Return (X, Y) of the center of cell containing provided text 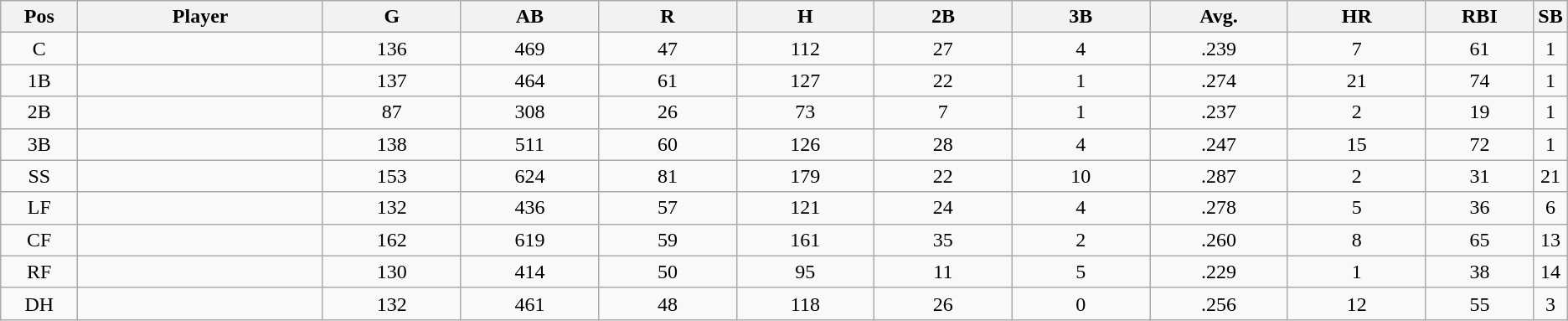
112 (806, 49)
162 (392, 240)
10 (1081, 176)
1B (39, 80)
3 (1551, 303)
36 (1479, 208)
136 (392, 49)
127 (806, 80)
73 (806, 112)
60 (668, 144)
47 (668, 49)
28 (943, 144)
38 (1479, 272)
31 (1479, 176)
SB (1551, 17)
8 (1357, 240)
619 (529, 240)
19 (1479, 112)
14 (1551, 272)
130 (392, 272)
C (39, 49)
27 (943, 49)
81 (668, 176)
.278 (1218, 208)
436 (529, 208)
161 (806, 240)
35 (943, 240)
65 (1479, 240)
.287 (1218, 176)
179 (806, 176)
55 (1479, 303)
469 (529, 49)
15 (1357, 144)
24 (943, 208)
511 (529, 144)
137 (392, 80)
RF (39, 272)
6 (1551, 208)
59 (668, 240)
48 (668, 303)
.229 (1218, 272)
13 (1551, 240)
CF (39, 240)
R (668, 17)
Pos (39, 17)
HR (1357, 17)
12 (1357, 303)
414 (529, 272)
RBI (1479, 17)
95 (806, 272)
464 (529, 80)
SS (39, 176)
AB (529, 17)
LF (39, 208)
.247 (1218, 144)
308 (529, 112)
57 (668, 208)
11 (943, 272)
.237 (1218, 112)
74 (1479, 80)
461 (529, 303)
G (392, 17)
118 (806, 303)
.260 (1218, 240)
126 (806, 144)
Avg. (1218, 17)
0 (1081, 303)
DH (39, 303)
87 (392, 112)
138 (392, 144)
.239 (1218, 49)
.274 (1218, 80)
Player (201, 17)
.256 (1218, 303)
H (806, 17)
72 (1479, 144)
50 (668, 272)
153 (392, 176)
121 (806, 208)
624 (529, 176)
